For the text-containing cell, return its midpoint in (x, y) coordinate format. 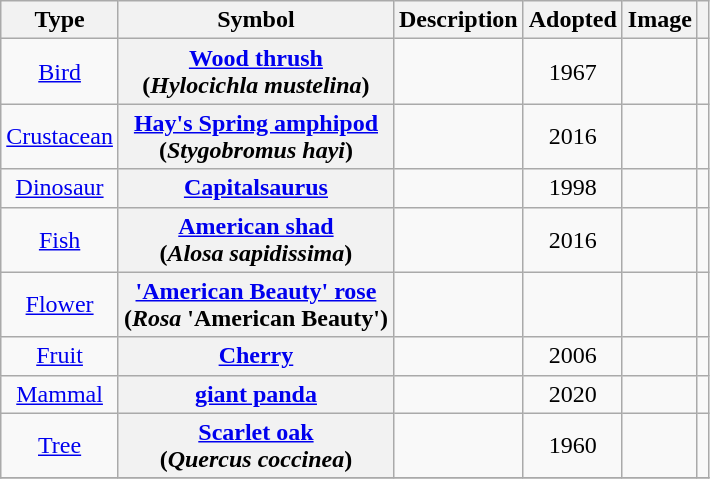
Adopted (572, 20)
Wood thrush(Hylocichla mustelina) (256, 72)
Bird (60, 72)
Cherry (256, 356)
Flower (60, 304)
Fish (60, 240)
2020 (572, 394)
Scarlet oak(Quercus coccinea) (256, 446)
American shad(Alosa sapidissima) (256, 240)
'American Beauty' rose(Rosa 'American Beauty') (256, 304)
2006 (572, 356)
Hay's Spring amphipod(Stygobromus hayi) (256, 136)
Mammal (60, 394)
1967 (572, 72)
Capitalsaurus (256, 188)
Type (60, 20)
Description (458, 20)
Fruit (60, 356)
Image (660, 20)
giant panda (256, 394)
Dinosaur (60, 188)
Tree (60, 446)
Crustacean (60, 136)
1998 (572, 188)
1960 (572, 446)
Symbol (256, 20)
